Locate the cell with the specified text and output its [X, Y] center coordinate. 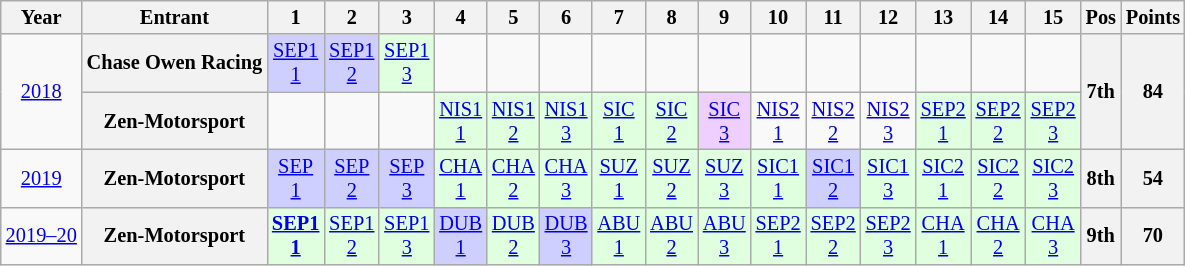
SIC13 [888, 178]
54 [1153, 178]
Entrant [174, 17]
ABU3 [724, 236]
3 [406, 17]
DUB2 [514, 236]
Chase Owen Racing [174, 63]
15 [1054, 17]
13 [944, 17]
2 [352, 17]
7 [618, 17]
84 [1153, 92]
SEP3 [406, 178]
SIC3 [724, 121]
NIS13 [566, 121]
NIS21 [778, 121]
SIC12 [834, 178]
2018 [42, 92]
DUB1 [460, 236]
8 [672, 17]
Pos [1101, 17]
SUZ3 [724, 178]
Year [42, 17]
9th [1101, 236]
1 [296, 17]
SIC2 [672, 121]
SIC23 [1054, 178]
8th [1101, 178]
4 [460, 17]
NIS22 [834, 121]
10 [778, 17]
14 [998, 17]
NIS12 [514, 121]
SEP1 [296, 178]
DUB3 [566, 236]
NIS23 [888, 121]
SIC1 [618, 121]
SIC21 [944, 178]
SIC11 [778, 178]
2019 [42, 178]
SUZ2 [672, 178]
6 [566, 17]
2019–20 [42, 236]
70 [1153, 236]
SIC22 [998, 178]
Points [1153, 17]
NIS11 [460, 121]
5 [514, 17]
ABU1 [618, 236]
12 [888, 17]
SEP2 [352, 178]
7th [1101, 92]
9 [724, 17]
SUZ1 [618, 178]
ABU2 [672, 236]
11 [834, 17]
